Pinpoint the cell where the given text exists, returning its (X, Y) midpoint coordinate. 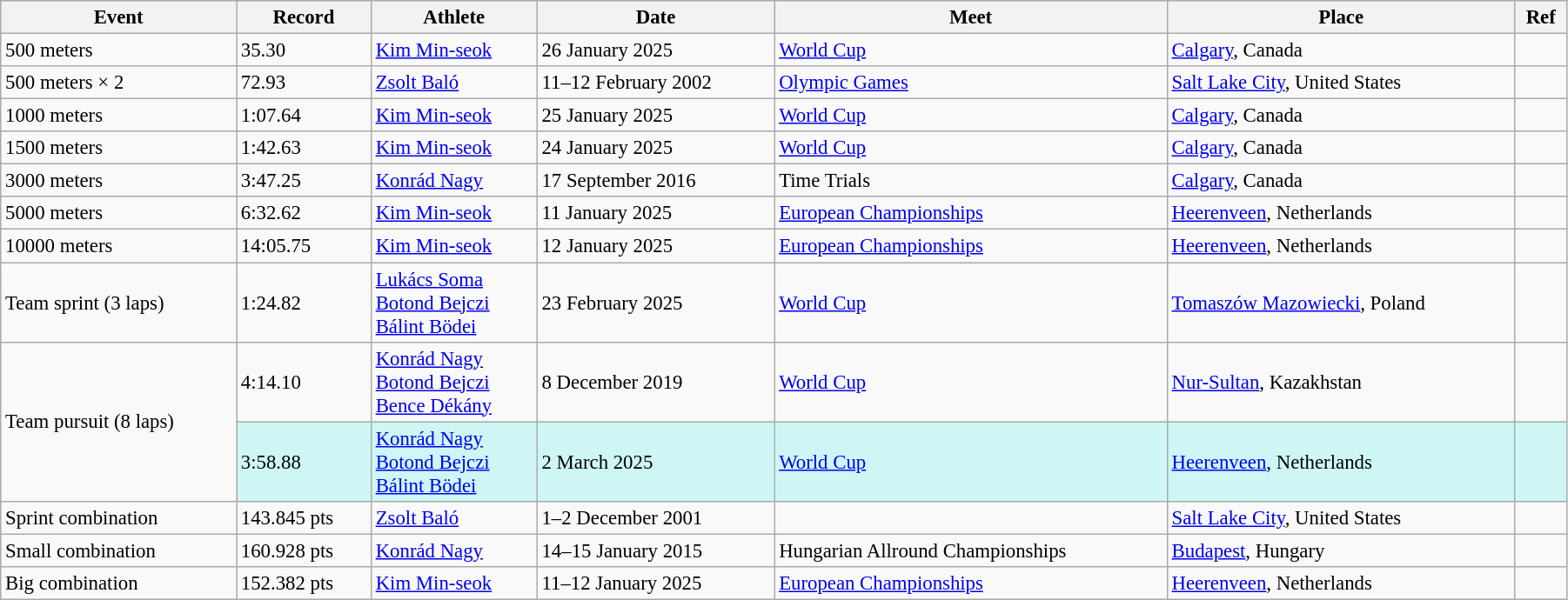
Meet (971, 17)
25 January 2025 (656, 116)
72.93 (305, 83)
1:24.82 (305, 303)
1–2 December 2001 (656, 517)
160.928 pts (305, 550)
Sprint combination (118, 517)
1:07.64 (305, 116)
5000 meters (118, 213)
14:05.75 (305, 246)
Small combination (118, 550)
Date (656, 17)
Olympic Games (971, 83)
4:14.10 (305, 382)
143.845 pts (305, 517)
14–15 January 2015 (656, 550)
12 January 2025 (656, 246)
3:58.88 (305, 462)
Hungarian Allround Championships (971, 550)
Record (305, 17)
Team pursuit (8 laps) (118, 421)
Team sprint (3 laps) (118, 303)
Konrád NagyBotond BejcziBálint Bödei (454, 462)
17 September 2016 (656, 181)
3:47.25 (305, 181)
Tomaszów Mazowiecki, Poland (1341, 303)
24 January 2025 (656, 148)
26 January 2025 (656, 50)
500 meters (118, 50)
Budapest, Hungary (1341, 550)
23 February 2025 (656, 303)
6:32.62 (305, 213)
Time Trials (971, 181)
2 March 2025 (656, 462)
8 December 2019 (656, 382)
11–12 January 2025 (656, 583)
1:42.63 (305, 148)
Big combination (118, 583)
500 meters × 2 (118, 83)
Ref (1540, 17)
35.30 (305, 50)
3000 meters (118, 181)
Nur-Sultan, Kazakhstan (1341, 382)
11 January 2025 (656, 213)
11–12 February 2002 (656, 83)
Event (118, 17)
152.382 pts (305, 583)
Athlete (454, 17)
1500 meters (118, 148)
Konrád NagyBotond BejcziBence Dékány (454, 382)
10000 meters (118, 246)
1000 meters (118, 116)
Place (1341, 17)
Lukács SomaBotond BejcziBálint Bödei (454, 303)
